From the cell containing the given text, extract its center point as (x, y) coordinate. 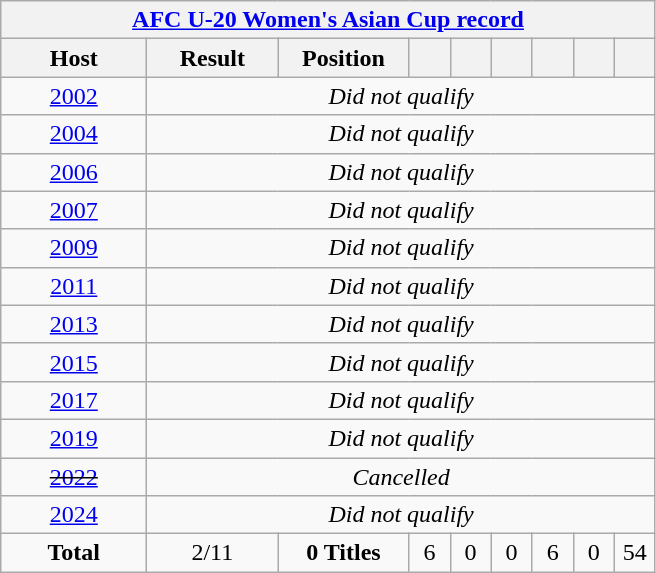
2007 (74, 210)
Position (344, 58)
2017 (74, 400)
2006 (74, 172)
2015 (74, 362)
Host (74, 58)
2019 (74, 438)
0 Titles (344, 553)
Result (212, 58)
2009 (74, 248)
2022 (74, 477)
2002 (74, 96)
Cancelled (401, 477)
2013 (74, 324)
2024 (74, 515)
2004 (74, 134)
2/11 (212, 553)
Total (74, 553)
54 (634, 553)
2011 (74, 286)
AFC U-20 Women's Asian Cup record (328, 20)
